From the cell containing the given text, extract its center point as [x, y] coordinate. 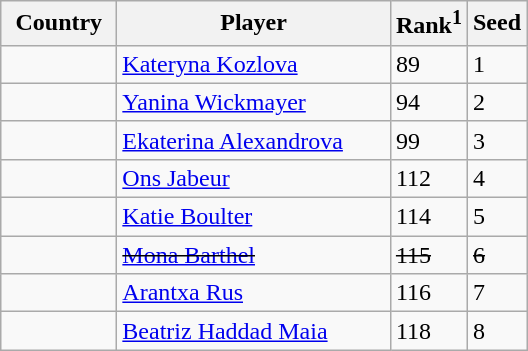
4 [496, 178]
Katie Boulter [254, 217]
Rank1 [428, 24]
94 [428, 102]
Beatriz Haddad Maia [254, 331]
Arantxa Rus [254, 293]
Seed [496, 24]
89 [428, 64]
7 [496, 293]
Kateryna Kozlova [254, 64]
6 [496, 255]
1 [496, 64]
112 [428, 178]
3 [496, 140]
114 [428, 217]
Player [254, 24]
5 [496, 217]
116 [428, 293]
Ons Jabeur [254, 178]
118 [428, 331]
2 [496, 102]
115 [428, 255]
8 [496, 331]
99 [428, 140]
Ekaterina Alexandrova [254, 140]
Yanina Wickmayer [254, 102]
Mona Barthel [254, 255]
Country [59, 24]
